Extract the [X, Y] coordinate from the center of the cell holding the provided text.  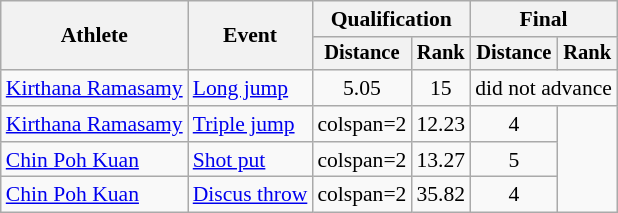
5.05 [362, 88]
Qualification [391, 19]
did not advance [544, 88]
15 [440, 88]
Athlete [94, 36]
13.27 [440, 160]
Event [250, 36]
Long jump [250, 88]
Triple jump [250, 124]
35.82 [440, 195]
5 [514, 160]
Shot put [250, 160]
12.23 [440, 124]
Discus throw [250, 195]
Final [544, 19]
